Search for the cell housing the specified text and yield its [X, Y] center coordinate. 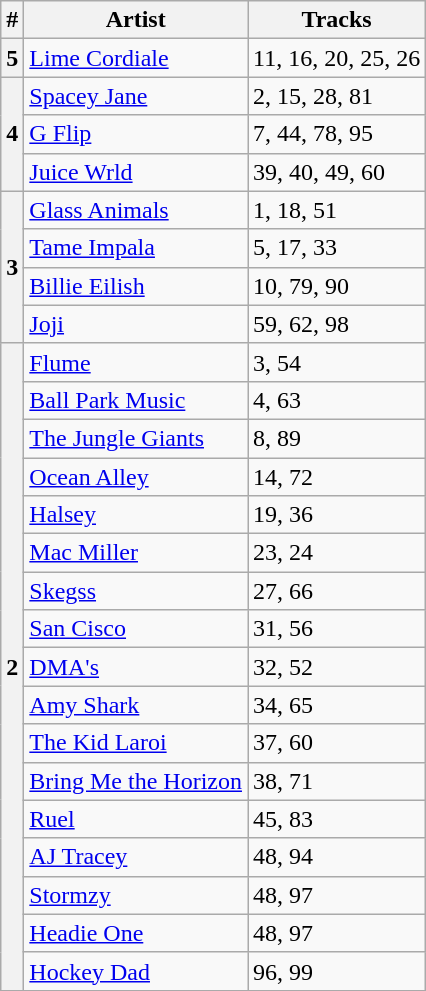
Billie Eilish [136, 286]
# [12, 20]
Lime Cordiale [136, 58]
19, 36 [337, 515]
Ruel [136, 819]
Joji [136, 324]
48, 94 [337, 857]
10, 79, 90 [337, 286]
G Flip [136, 134]
3 [12, 267]
2 [12, 666]
39, 40, 49, 60 [337, 172]
4, 63 [337, 400]
Juice Wrld [136, 172]
32, 52 [337, 667]
The Jungle Giants [136, 438]
Mac Miller [136, 553]
Ocean Alley [136, 477]
27, 66 [337, 591]
38, 71 [337, 781]
1, 18, 51 [337, 210]
San Cisco [136, 629]
Hockey Dad [136, 971]
5 [12, 58]
Tame Impala [136, 248]
The Kid Laroi [136, 743]
4 [12, 134]
Halsey [136, 515]
2, 15, 28, 81 [337, 96]
Bring Me the Horizon [136, 781]
8, 89 [337, 438]
45, 83 [337, 819]
7, 44, 78, 95 [337, 134]
23, 24 [337, 553]
Spacey Jane [136, 96]
Flume [136, 362]
11, 16, 20, 25, 26 [337, 58]
Stormzy [136, 895]
Skegss [136, 591]
Amy Shark [136, 705]
Artist [136, 20]
AJ Tracey [136, 857]
34, 65 [337, 705]
3, 54 [337, 362]
37, 60 [337, 743]
DMA's [136, 667]
59, 62, 98 [337, 324]
Headie One [136, 933]
14, 72 [337, 477]
31, 56 [337, 629]
Ball Park Music [136, 400]
5, 17, 33 [337, 248]
Glass Animals [136, 210]
96, 99 [337, 971]
Tracks [337, 20]
